Provide the (X, Y) coordinate of the cell's center where the given text is located.  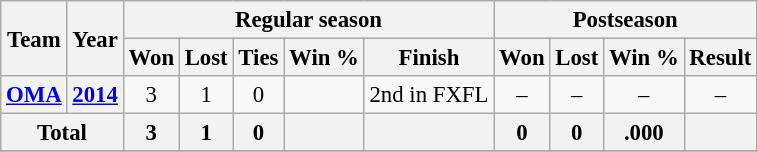
Year (95, 38)
Total (62, 133)
Ties (258, 58)
.000 (644, 133)
OMA (34, 95)
Postseason (626, 20)
Regular season (308, 20)
Result (720, 58)
Finish (429, 58)
Team (34, 38)
2nd in FXFL (429, 95)
2014 (95, 95)
